Pinpoint the cell where the given text exists, returning its [x, y] midpoint coordinate. 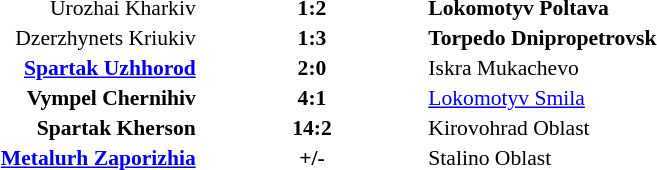
4:1 [312, 98]
1:3 [312, 38]
14:2 [312, 128]
2:0 [312, 68]
